Pinpoint the cell where the given text exists, returning its [x, y] midpoint coordinate. 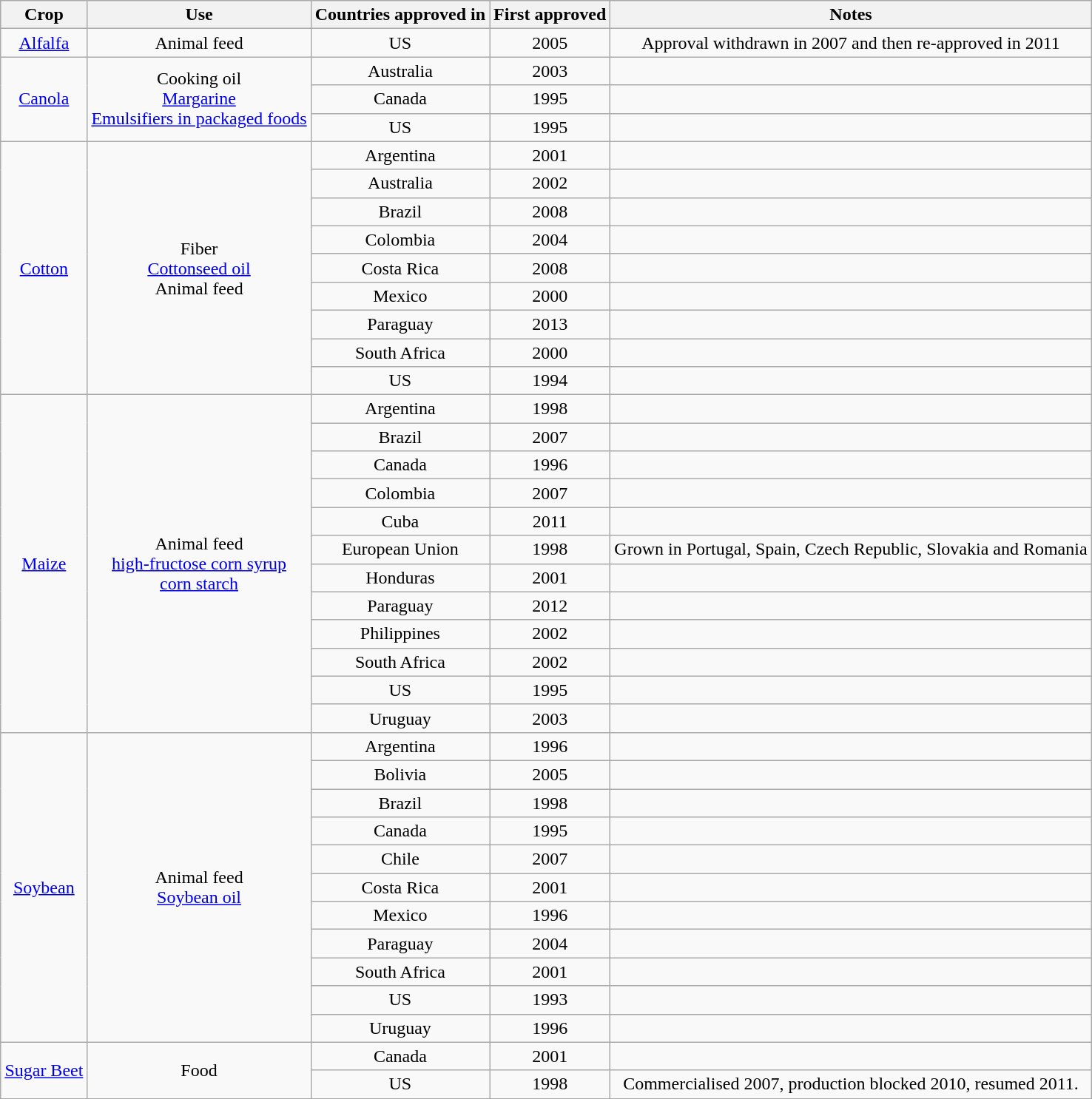
Philippines [400, 634]
Cotton [44, 268]
1994 [550, 381]
Crop [44, 15]
Use [199, 15]
Notes [851, 15]
Sugar Beet [44, 1070]
Animal feedhigh-fructose corn syrupcorn starch [199, 564]
Countries approved in [400, 15]
Cooking oilMargarineEmulsifiers in packaged foods [199, 99]
Animal feedSoybean oil [199, 887]
Grown in Portugal, Spain, Czech Republic, Slovakia and Romania [851, 549]
Alfalfa [44, 43]
Canola [44, 99]
2012 [550, 606]
2013 [550, 324]
Commercialised 2007, production blocked 2010, resumed 2011. [851, 1084]
European Union [400, 549]
2011 [550, 521]
Approval withdrawn in 2007 and then re-approved in 2011 [851, 43]
Cuba [400, 521]
Maize [44, 564]
First approved [550, 15]
Chile [400, 859]
Honduras [400, 578]
Food [199, 1070]
FiberCottonseed oilAnimal feed [199, 268]
Bolivia [400, 774]
1993 [550, 1000]
Animal feed [199, 43]
Soybean [44, 887]
